Output the (x, y) coordinate of the center of the cell containing the given text.  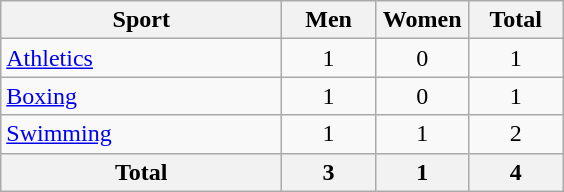
4 (516, 172)
Sport (142, 20)
Athletics (142, 58)
Women (422, 20)
Swimming (142, 134)
2 (516, 134)
Boxing (142, 96)
Men (329, 20)
3 (329, 172)
